For the text-containing cell, return its midpoint in (X, Y) coordinate format. 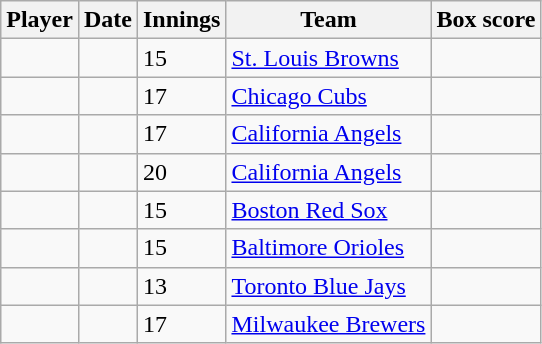
Baltimore Orioles (328, 248)
Innings (181, 20)
Toronto Blue Jays (328, 286)
Boston Red Sox (328, 210)
Player (40, 20)
13 (181, 286)
Date (108, 20)
Chicago Cubs (328, 96)
20 (181, 172)
Milwaukee Brewers (328, 324)
Team (328, 20)
Box score (486, 20)
St. Louis Browns (328, 58)
